Detect which cell encompasses the target text, then output its [x, y] center coordinate. 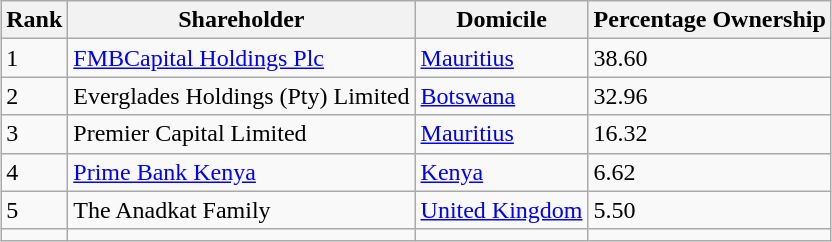
5.50 [710, 210]
2 [34, 96]
32.96 [710, 96]
Everglades Holdings (Pty) Limited [242, 96]
The Anadkat Family [242, 210]
4 [34, 172]
Prime Bank Kenya [242, 172]
Shareholder [242, 20]
FMBCapital Holdings Plc [242, 58]
16.32 [710, 134]
Kenya [502, 172]
5 [34, 210]
Rank [34, 20]
Botswana [502, 96]
Percentage Ownership [710, 20]
1 [34, 58]
United Kingdom [502, 210]
Domicile [502, 20]
38.60 [710, 58]
3 [34, 134]
6.62 [710, 172]
Premier Capital Limited [242, 134]
